Locate the cell with the specified text and output its (X, Y) center coordinate. 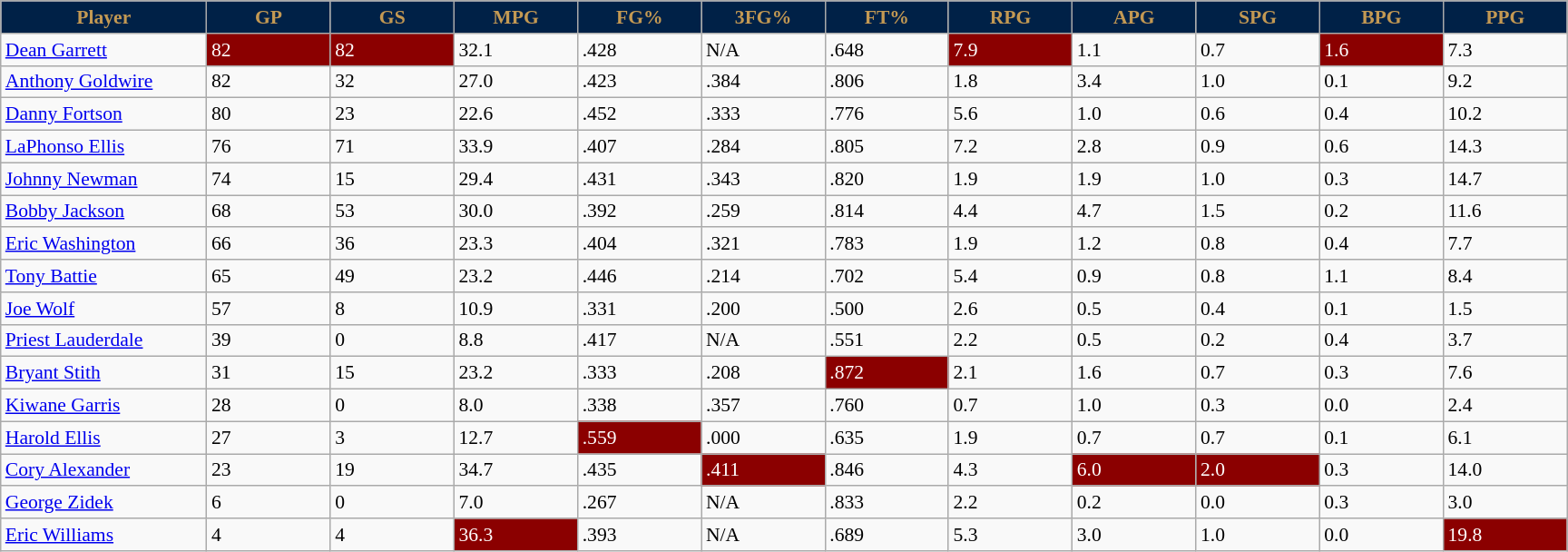
.551 (887, 340)
.820 (887, 179)
6.1 (1505, 438)
Harold Ellis (103, 438)
8.8 (515, 340)
53 (392, 212)
9.2 (1505, 82)
.404 (640, 244)
2.8 (1134, 147)
.814 (887, 212)
Joe Wolf (103, 309)
PPG (1505, 17)
Eric Washington (103, 244)
.392 (640, 212)
Priest Lauderdale (103, 340)
68 (269, 212)
.411 (763, 470)
2.4 (1505, 406)
8.0 (515, 406)
28 (269, 406)
.214 (763, 276)
7.9 (1010, 50)
2.6 (1010, 309)
14.3 (1505, 147)
Dean Garrett (103, 50)
57 (269, 309)
.689 (887, 535)
.846 (887, 470)
49 (392, 276)
7.6 (1505, 373)
.833 (887, 503)
MPG (515, 17)
APG (1134, 17)
.208 (763, 373)
SPG (1258, 17)
.635 (887, 438)
14.0 (1505, 470)
.500 (887, 309)
.417 (640, 340)
.452 (640, 114)
12.7 (515, 438)
.423 (640, 82)
7.7 (1505, 244)
80 (269, 114)
3.4 (1134, 82)
Bobby Jackson (103, 212)
65 (269, 276)
Anthony Goldwire (103, 82)
GP (269, 17)
30.0 (515, 212)
.805 (887, 147)
36 (392, 244)
6 (269, 503)
3.7 (1505, 340)
.259 (763, 212)
32 (392, 82)
.284 (763, 147)
4.7 (1134, 212)
Johnny Newman (103, 179)
1.8 (1010, 82)
.776 (887, 114)
.806 (887, 82)
Cory Alexander (103, 470)
27 (269, 438)
.559 (640, 438)
7.2 (1010, 147)
10.2 (1505, 114)
8.4 (1505, 276)
4.4 (1010, 212)
7.0 (515, 503)
31 (269, 373)
Tony Battie (103, 276)
.267 (640, 503)
71 (392, 147)
66 (269, 244)
14.7 (1505, 179)
.431 (640, 179)
.435 (640, 470)
8 (392, 309)
RPG (1010, 17)
5.3 (1010, 535)
22.6 (515, 114)
1.2 (1134, 244)
.648 (887, 50)
5.4 (1010, 276)
34.7 (515, 470)
.000 (763, 438)
29.4 (515, 179)
39 (269, 340)
.343 (763, 179)
11.6 (1505, 212)
.393 (640, 535)
Bryant Stith (103, 373)
FG% (640, 17)
19 (392, 470)
76 (269, 147)
74 (269, 179)
5.6 (1010, 114)
Kiwane Garris (103, 406)
GS (392, 17)
Eric Williams (103, 535)
33.9 (515, 147)
.200 (763, 309)
27.0 (515, 82)
.407 (640, 147)
.783 (887, 244)
LaPhonso Ellis (103, 147)
.760 (887, 406)
2.0 (1258, 470)
23.3 (515, 244)
.446 (640, 276)
Danny Fortson (103, 114)
.872 (887, 373)
.331 (640, 309)
3FG% (763, 17)
3 (392, 438)
10.9 (515, 309)
7.3 (1505, 50)
.357 (763, 406)
.428 (640, 50)
19.8 (1505, 535)
.384 (763, 82)
FT% (887, 17)
6.0 (1134, 470)
Player (103, 17)
2.1 (1010, 373)
.338 (640, 406)
32.1 (515, 50)
George Zidek (103, 503)
36.3 (515, 535)
.702 (887, 276)
BPG (1381, 17)
4.3 (1010, 470)
.321 (763, 244)
